Search for the cell housing the specified text and yield its (X, Y) center coordinate. 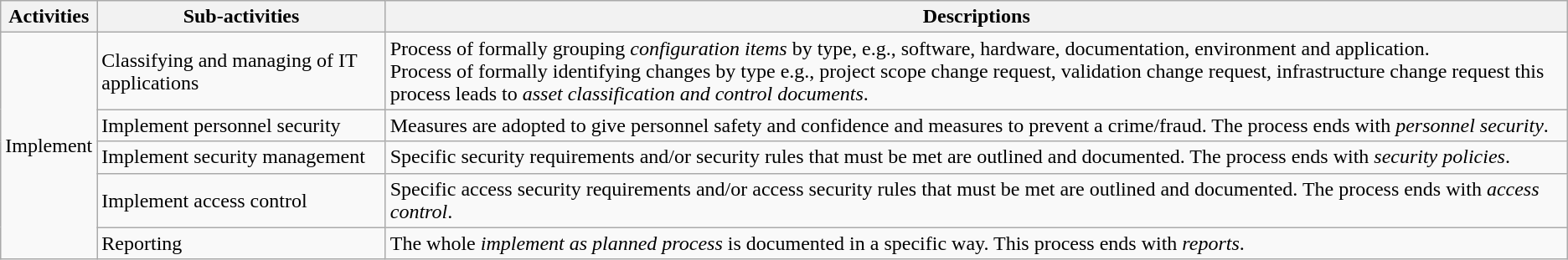
Implement (49, 145)
Measures are adopted to give personnel safety and confidence and measures to prevent a crime/fraud. The process ends with personnel security. (977, 125)
Activities (49, 17)
Implement security management (241, 157)
Implement access control (241, 201)
Reporting (241, 243)
Sub-activities (241, 17)
Descriptions (977, 17)
Classifying and managing of IT applications (241, 71)
Specific security requirements and/or security rules that must be met are outlined and documented. The process ends with security policies. (977, 157)
The whole implement as planned process is documented in a specific way. This process ends with reports. (977, 243)
Implement personnel security (241, 125)
